Extract the (X, Y) coordinate from the center of the cell holding the provided text.  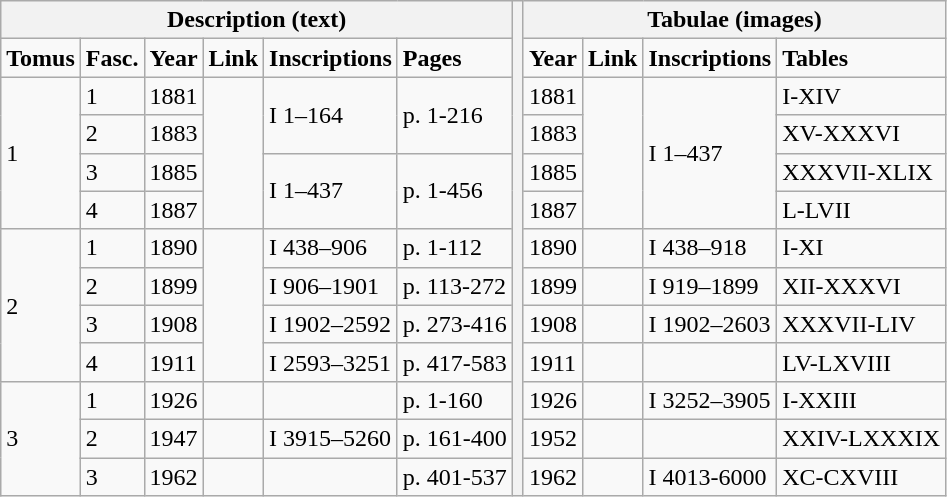
I 2593–3251 (331, 362)
p. 1-112 (454, 248)
1947 (174, 438)
L-LVII (862, 210)
p. 401-537 (454, 477)
Tables (862, 58)
I 1902–2592 (331, 324)
I 919–1899 (710, 286)
I-XIV (862, 96)
I 438–906 (331, 248)
p. 161-400 (454, 438)
XXXVII-XLIX (862, 172)
XII-XXXVI (862, 286)
I 1–164 (331, 115)
XV-XXXVI (862, 134)
I-XXIII (862, 400)
p. 113-272 (454, 286)
p. 1-456 (454, 191)
Tomus (41, 58)
I-XI (862, 248)
LV-LXVIII (862, 362)
Description (text) (257, 20)
I 4013-6000 (710, 477)
XXXVII-LIV (862, 324)
p. 417-583 (454, 362)
p. 1-160 (454, 400)
I 906–1901 (331, 286)
Tabulae (images) (734, 20)
I 1902–2603 (710, 324)
I 438–918 (710, 248)
p. 1-216 (454, 115)
XXIV-LXXXIX (862, 438)
XC-CXVIII (862, 477)
Fasc. (112, 58)
p. 273-416 (454, 324)
I 3915–5260 (331, 438)
I 3252–3905 (710, 400)
Pages (454, 58)
1952 (552, 438)
